Provide the (X, Y) coordinate of the cell's center where the given text is located.  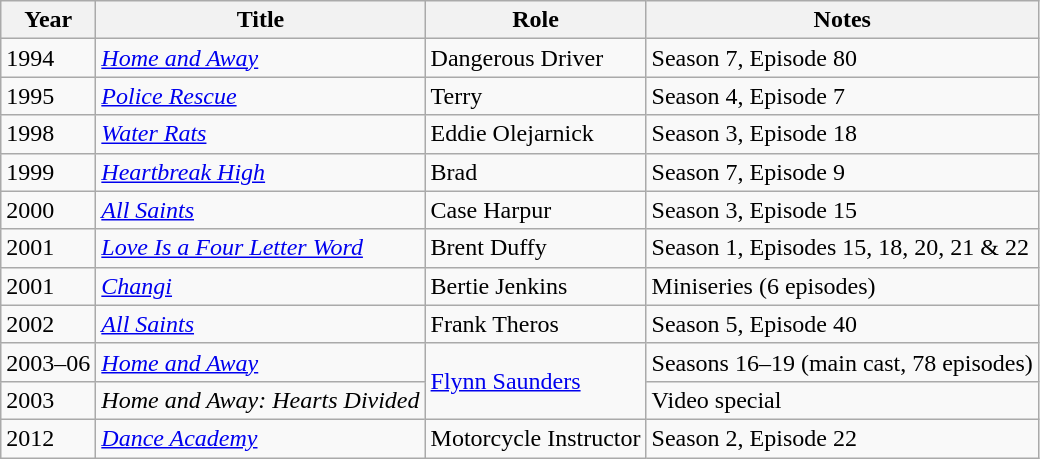
Brent Duffy (536, 248)
2003–06 (48, 362)
Heartbreak High (260, 172)
Seasons 16–19 (main cast, 78 episodes) (842, 362)
1995 (48, 96)
Bertie Jenkins (536, 286)
Video special (842, 400)
Eddie Olejarnick (536, 134)
2003 (48, 400)
Home and Away: Hearts Divided (260, 400)
Water Rats (260, 134)
Dance Academy (260, 438)
Year (48, 20)
Season 4, Episode 7 (842, 96)
Brad (536, 172)
1998 (48, 134)
Notes (842, 20)
Season 3, Episode 18 (842, 134)
2000 (48, 210)
Case Harpur (536, 210)
Miniseries (6 episodes) (842, 286)
Police Rescue (260, 96)
Dangerous Driver (536, 58)
Terry (536, 96)
Season 1, Episodes 15, 18, 20, 21 & 22 (842, 248)
Title (260, 20)
Season 3, Episode 15 (842, 210)
1999 (48, 172)
Changi (260, 286)
Season 2, Episode 22 (842, 438)
1994 (48, 58)
Season 7, Episode 80 (842, 58)
Motorcycle Instructor (536, 438)
Role (536, 20)
Frank Theros (536, 324)
Season 5, Episode 40 (842, 324)
2002 (48, 324)
Love Is a Four Letter Word (260, 248)
Flynn Saunders (536, 381)
2012 (48, 438)
Season 7, Episode 9 (842, 172)
